Output the [x, y] coordinate of the center of the cell containing the given text.  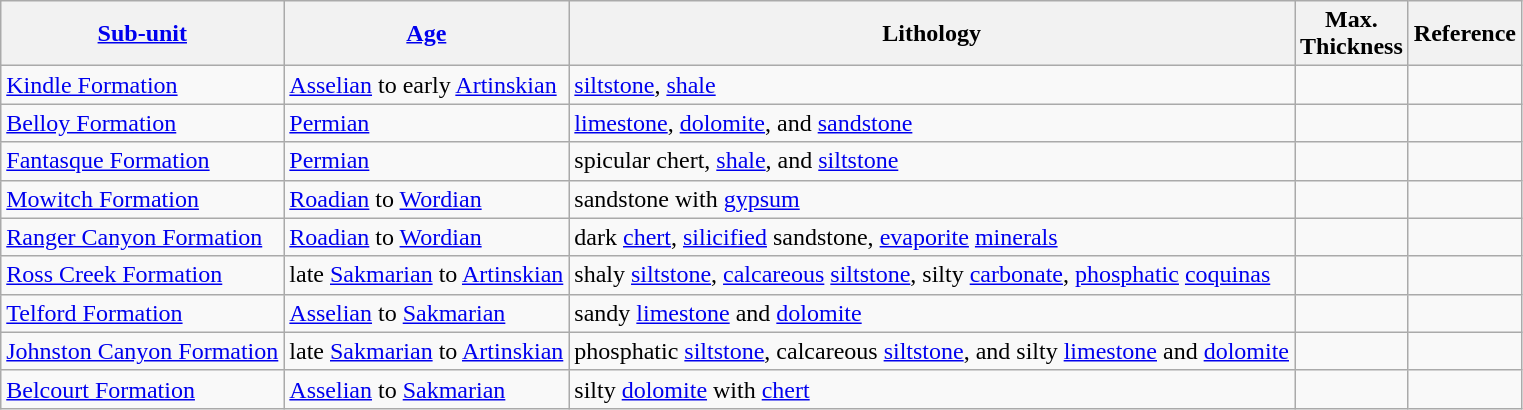
Max.Thickness [1352, 34]
sandstone with gypsum [932, 199]
Mowitch Formation [142, 199]
Asselian to early Artinskian [426, 85]
sandy limestone and dolomite [932, 313]
Age [426, 34]
limestone, dolomite, and sandstone [932, 123]
Lithology [932, 34]
Belcourt Formation [142, 389]
siltstone, shale [932, 85]
Sub-unit [142, 34]
silty dolomite with chert [932, 389]
Johnston Canyon Formation [142, 351]
phosphatic siltstone, calcareous siltstone, and silty limestone and dolomite [932, 351]
Ranger Canyon Formation [142, 237]
Ross Creek Formation [142, 275]
Belloy Formation [142, 123]
Kindle Formation [142, 85]
Fantasque Formation [142, 161]
spicular chert, shale, and siltstone [932, 161]
dark chert, silicified sandstone, evaporite minerals [932, 237]
shaly siltstone, calcareous siltstone, silty carbonate, phosphatic coquinas [932, 275]
Reference [1464, 34]
Telford Formation [142, 313]
